For the text-containing cell, return its midpoint in (x, y) coordinate format. 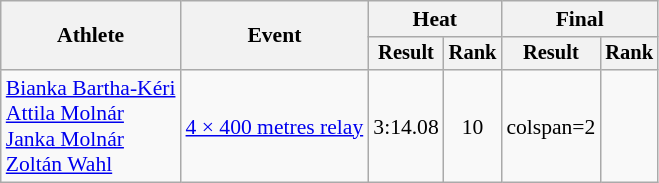
Final (580, 19)
Athlete (91, 36)
4 × 400 metres relay (275, 126)
10 (473, 126)
Heat (434, 19)
Event (275, 36)
colspan=2 (550, 126)
3:14.08 (406, 126)
Bianka Bartha-KériAttila MolnárJanka MolnárZoltán Wahl (91, 126)
